Capture the cell that displays the provided text and extract its (x, y) central coordinate. 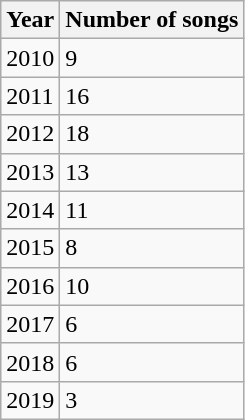
10 (152, 286)
2013 (30, 172)
18 (152, 134)
13 (152, 172)
3 (152, 400)
2018 (30, 362)
2012 (30, 134)
2019 (30, 400)
2010 (30, 58)
8 (152, 248)
9 (152, 58)
Number of songs (152, 20)
2011 (30, 96)
2016 (30, 286)
Year (30, 20)
16 (152, 96)
11 (152, 210)
2017 (30, 324)
2014 (30, 210)
2015 (30, 248)
